For the text-containing cell, return its midpoint in (x, y) coordinate format. 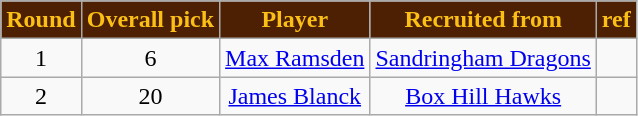
1 (41, 58)
Recruited from (483, 20)
Player (295, 20)
ref (616, 20)
Sandringham Dragons (483, 58)
6 (150, 58)
20 (150, 96)
Box Hill Hawks (483, 96)
Round (41, 20)
Overall pick (150, 20)
Max Ramsden (295, 58)
2 (41, 96)
James Blanck (295, 96)
